Return (X, Y) of the center of cell containing provided text 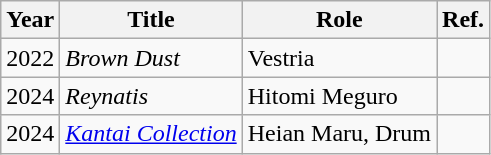
Year (30, 20)
Role (339, 20)
Ref. (464, 20)
2022 (30, 58)
Kantai Collection (151, 134)
Heian Maru, Drum (339, 134)
Brown Dust (151, 58)
Vestria (339, 58)
Title (151, 20)
Hitomi Meguro (339, 96)
Reynatis (151, 96)
